Capture the cell that displays the provided text and extract its [X, Y] central coordinate. 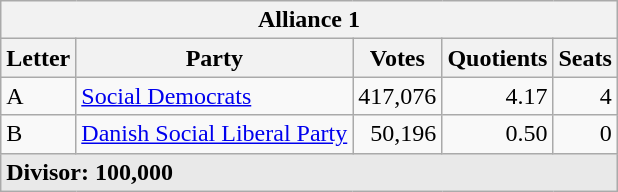
Letter [38, 58]
0.50 [498, 134]
4 [585, 96]
417,076 [398, 96]
Divisor: 100,000 [310, 172]
Votes [398, 58]
Seats [585, 58]
Danish Social Liberal Party [214, 134]
Quotients [498, 58]
Social Democrats [214, 96]
Alliance 1 [310, 20]
B [38, 134]
4.17 [498, 96]
50,196 [398, 134]
Party [214, 58]
A [38, 96]
0 [585, 134]
